Scan for the cell matching the given text and deliver its [X, Y] coordinate at center. 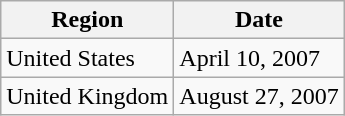
April 10, 2007 [259, 58]
United Kingdom [88, 96]
Region [88, 20]
United States [88, 58]
August 27, 2007 [259, 96]
Date [259, 20]
